Capture the cell that displays the provided text and extract its [X, Y] central coordinate. 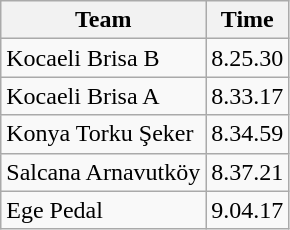
8.33.17 [248, 96]
9.04.17 [248, 210]
8.37.21 [248, 172]
Ege Pedal [104, 210]
Time [248, 20]
Salcana Arnavutköy [104, 172]
8.25.30 [248, 58]
8.34.59 [248, 134]
Kocaeli Brisa B [104, 58]
Team [104, 20]
Konya Torku Şeker [104, 134]
Kocaeli Brisa A [104, 96]
